For the text-containing cell, return its midpoint in (x, y) coordinate format. 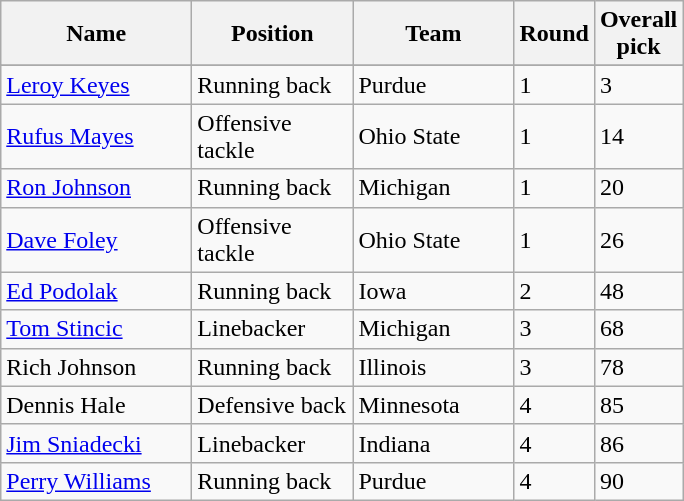
78 (638, 367)
Overall pick (638, 34)
Position (272, 34)
Dave Foley (96, 240)
85 (638, 405)
Leroy Keyes (96, 85)
Rich Johnson (96, 367)
Ron Johnson (96, 188)
Dennis Hale (96, 405)
Defensive back (272, 405)
86 (638, 443)
Perry Williams (96, 481)
20 (638, 188)
48 (638, 291)
Tom Stincic (96, 329)
Rufus Mayes (96, 136)
Jim Sniadecki (96, 443)
2 (554, 291)
68 (638, 329)
Round (554, 34)
Name (96, 34)
Team (434, 34)
14 (638, 136)
Indiana (434, 443)
Minnesota (434, 405)
26 (638, 240)
Iowa (434, 291)
90 (638, 481)
Illinois (434, 367)
Ed Podolak (96, 291)
